Locate the cell with the specified text and output its (X, Y) center coordinate. 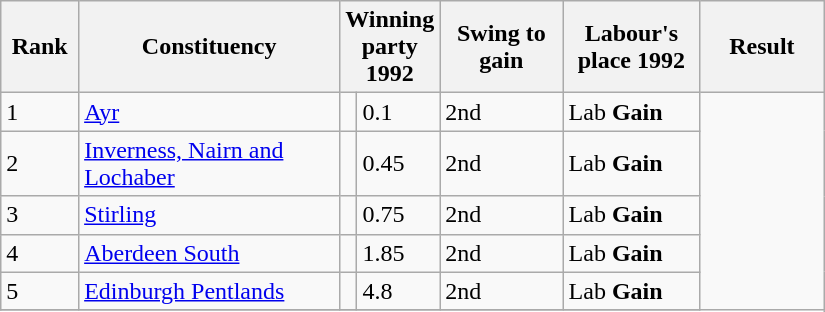
4 (40, 253)
Winning party 1992 (390, 47)
Labour's place 1992 (632, 47)
Aberdeen South (210, 253)
Edinburgh Pentlands (210, 291)
Ayr (210, 112)
5 (40, 291)
2 (40, 164)
0.75 (398, 215)
1 (40, 112)
4.8 (398, 291)
Inverness, Nairn and Lochaber (210, 164)
0.1 (398, 112)
0.45 (398, 164)
3 (40, 215)
Constituency (210, 47)
Result (762, 47)
1.85 (398, 253)
Swing to gain (502, 47)
Stirling (210, 215)
Rank (40, 47)
